Detect which cell encompasses the target text, then output its (x, y) center coordinate. 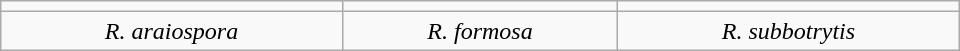
R. subbotrytis (789, 31)
R. formosa (480, 31)
R. araiospora (172, 31)
